Return [X, Y] of the center of cell containing provided text 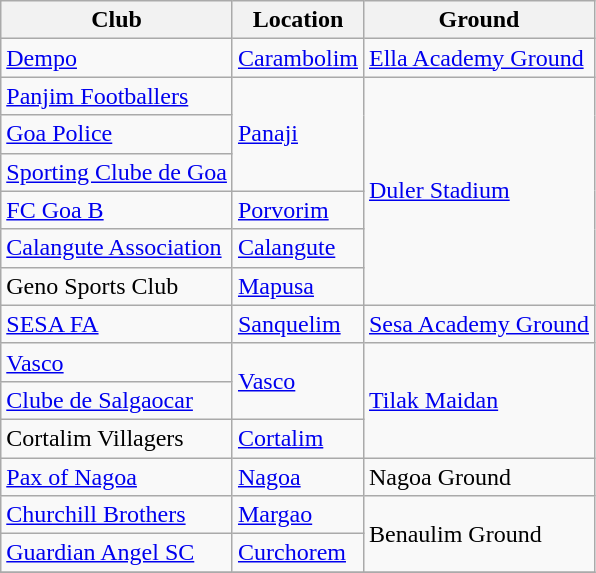
Benaulim Ground [478, 534]
Guardian Angel SC [117, 553]
Dempo [117, 58]
Sesa Academy Ground [478, 324]
Panaji [298, 134]
Goa Police [117, 134]
SESA FA [117, 324]
Carambolim [298, 58]
Ground [478, 20]
Cortalim [298, 438]
Calangute [298, 248]
Club [117, 20]
Sanquelim [298, 324]
Ella Academy Ground [478, 58]
Mapusa [298, 286]
Duler Stadium [478, 191]
Nagoa Ground [478, 477]
Tilak Maidan [478, 400]
Porvorim [298, 210]
Clube de Salgaocar [117, 400]
Curchorem [298, 553]
Calangute Association [117, 248]
Nagoa [298, 477]
Churchill Brothers [117, 515]
FC Goa B [117, 210]
Margao [298, 515]
Location [298, 20]
Geno Sports Club [117, 286]
Pax of Nagoa [117, 477]
Cortalim Villagers [117, 438]
Sporting Clube de Goa [117, 172]
Panjim Footballers [117, 96]
